For the text-containing cell, return its midpoint in [x, y] coordinate format. 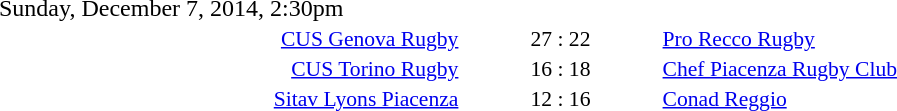
27 : 22 [560, 38]
16 : 18 [560, 68]
